For the text-containing cell, return its midpoint in [x, y] coordinate format. 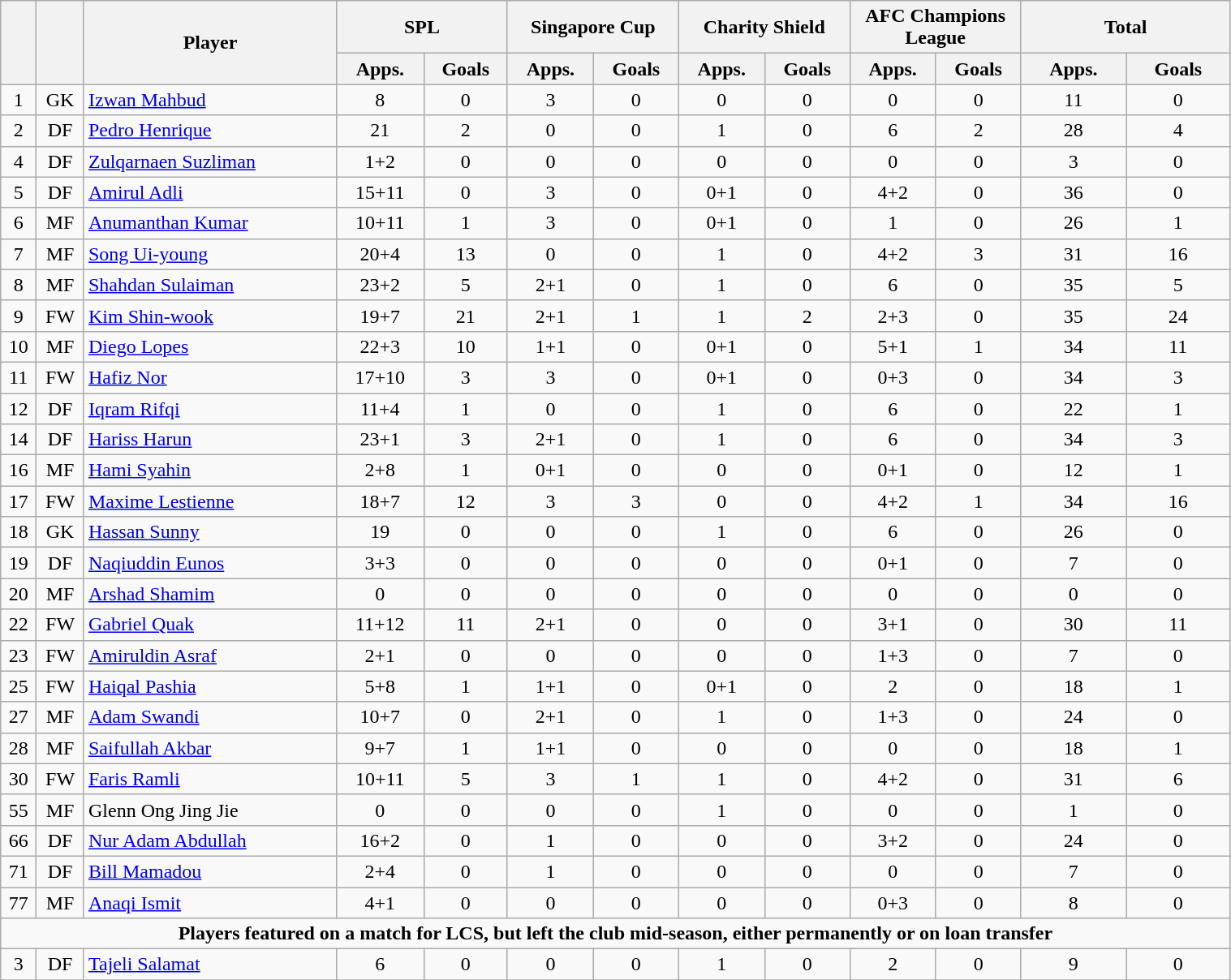
Shahdan Sulaiman [209, 285]
SPL [422, 28]
Haiqal Pashia [209, 686]
3+2 [893, 840]
Hafiz Nor [209, 377]
Nur Adam Abdullah [209, 840]
4+1 [381, 903]
5+1 [893, 346]
Iqram Rifqi [209, 408]
Singapore Cup [592, 28]
2+8 [381, 471]
1+2 [381, 161]
Kim Shin-wook [209, 316]
Arshad Shamim [209, 594]
23+2 [381, 285]
55 [19, 810]
3+3 [381, 563]
14 [19, 440]
Anaqi Ismit [209, 903]
Amirul Adli [209, 192]
77 [19, 903]
18+7 [381, 501]
Gabriel Quak [209, 625]
Tajeli Salamat [209, 965]
Total [1126, 28]
Faris Ramli [209, 779]
66 [19, 840]
AFC Champions League [935, 28]
11+4 [381, 408]
17 [19, 501]
Izwan Mahbud [209, 100]
17+10 [381, 377]
25 [19, 686]
Hami Syahin [209, 471]
Naqiuddin Eunos [209, 563]
Hariss Harun [209, 440]
5+8 [381, 686]
Player [209, 42]
19+7 [381, 316]
15+11 [381, 192]
11+12 [381, 625]
20+4 [381, 254]
36 [1074, 192]
3+1 [893, 625]
23+1 [381, 440]
9+7 [381, 748]
Players featured on a match for LCS, but left the club mid-season, either permanently or on loan transfer [615, 934]
16+2 [381, 840]
Diego Lopes [209, 346]
Hassan Sunny [209, 532]
Amiruldin Asraf [209, 655]
Song Ui-young [209, 254]
Adam Swandi [209, 717]
23 [19, 655]
2+4 [381, 871]
Maxime Lestienne [209, 501]
71 [19, 871]
Anumanthan Kumar [209, 223]
10+7 [381, 717]
Glenn Ong Jing Jie [209, 810]
20 [19, 594]
Charity Shield [764, 28]
Zulqarnaen Suzliman [209, 161]
27 [19, 717]
2+3 [893, 316]
Saifullah Akbar [209, 748]
13 [466, 254]
Bill Mamadou [209, 871]
22+3 [381, 346]
Pedro Henrique [209, 131]
